Find where the given text appears and provide that cell's center as [x, y] coordinate. 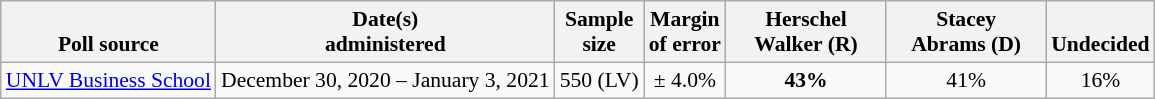
UNLV Business School [108, 80]
Undecided [1100, 32]
Samplesize [600, 32]
Date(s)administered [386, 32]
550 (LV) [600, 80]
Marginof error [685, 32]
16% [1100, 80]
41% [966, 80]
HerschelWalker (R) [806, 32]
43% [806, 80]
Poll source [108, 32]
December 30, 2020 – January 3, 2021 [386, 80]
± 4.0% [685, 80]
StaceyAbrams (D) [966, 32]
